Return (X, Y) of the center of cell containing provided text 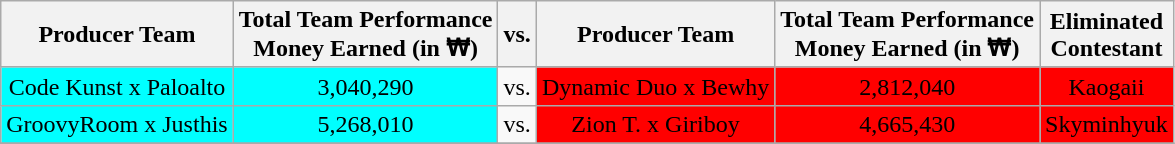
2,812,040 (908, 86)
Kaogaii (1107, 86)
Code Kunst x Paloalto (117, 86)
Zion T. x Giriboy (655, 124)
Skyminhyuk (1107, 124)
Dynamic Duo x Bewhy (655, 86)
GroovyRoom x Justhis (117, 124)
4,665,430 (908, 124)
3,040,290 (366, 86)
EliminatedContestant (1107, 34)
5,268,010 (366, 124)
